Return the (x, y) coordinate for the center point of the cell that contains the specified text.  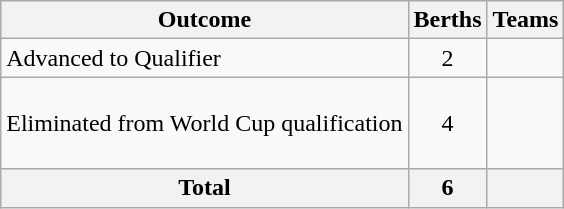
4 (448, 123)
2 (448, 58)
Eliminated from World Cup qualification (204, 123)
Total (204, 188)
Berths (448, 20)
Teams (526, 20)
Advanced to Qualifier (204, 58)
6 (448, 188)
Outcome (204, 20)
